Scan for the cell matching the given text and deliver its [X, Y] coordinate at center. 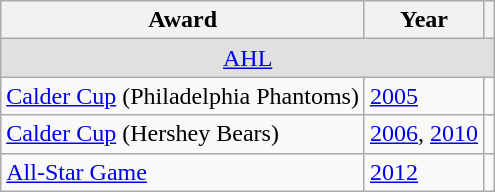
2005 [424, 96]
2006, 2010 [424, 134]
Calder Cup (Hershey Bears) [183, 134]
Year [424, 20]
Award [183, 20]
2012 [424, 172]
Calder Cup (Philadelphia Phantoms) [183, 96]
All-Star Game [183, 172]
AHL [248, 58]
